Identify which cell holds the provided text, then report its (X, Y) central coordinate. 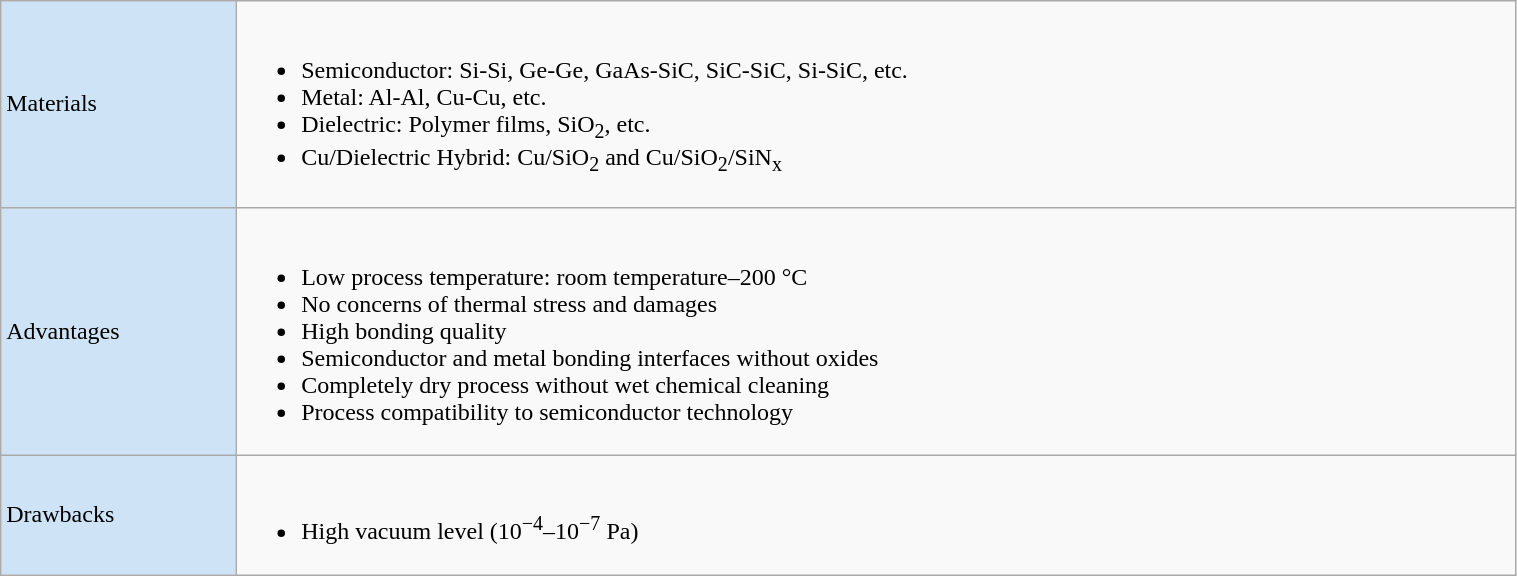
Materials (118, 104)
Advantages (118, 331)
Drawbacks (118, 515)
High vacuum level (10−4–10−7 Pa) (876, 515)
